Locate the cell with the specified text and output its [x, y] center coordinate. 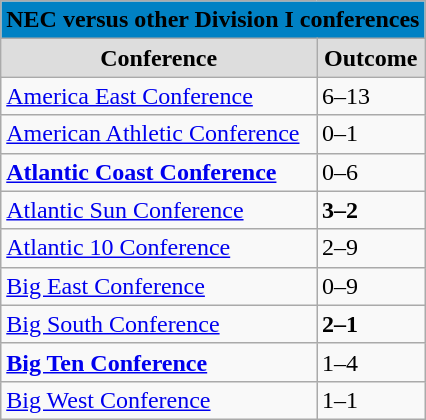
6–13 [371, 96]
Atlantic Sun Conference [159, 210]
Big West Conference [159, 400]
1–4 [371, 362]
Atlantic Coast Conference [159, 172]
0–6 [371, 172]
Conference [159, 58]
Big Ten Conference [159, 362]
Big East Conference [159, 286]
NEC versus other Division I conferences [213, 20]
0–9 [371, 286]
Outcome [371, 58]
1–1 [371, 400]
America East Conference [159, 96]
0–1 [371, 134]
Atlantic 10 Conference [159, 248]
Big South Conference [159, 324]
3–2 [371, 210]
American Athletic Conference [159, 134]
2–9 [371, 248]
2–1 [371, 324]
